Find where the given text appears and provide that cell's center as [X, Y] coordinate. 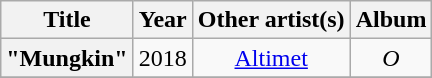
Year [162, 20]
2018 [162, 58]
Title [67, 20]
"Mungkin" [67, 58]
Other artist(s) [271, 20]
O [391, 58]
Altimet [271, 58]
Album [391, 20]
